Return the (x, y) coordinate for the center point of the cell that contains the specified text.  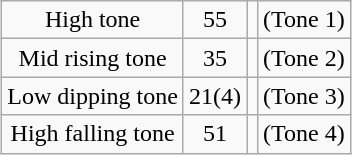
Mid rising tone (93, 58)
High tone (93, 20)
51 (214, 134)
(Tone 4) (304, 134)
55 (214, 20)
High falling tone (93, 134)
35 (214, 58)
(Tone 1) (304, 20)
21(4) (214, 96)
(Tone 3) (304, 96)
(Tone 2) (304, 58)
Low dipping tone (93, 96)
